Provide the (X, Y) coordinate of the cell's center where the given text is located.  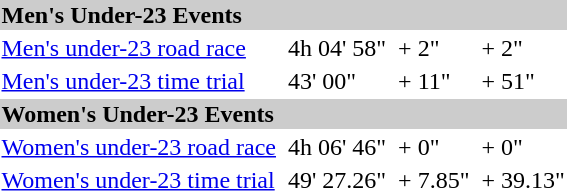
+ 51" (523, 81)
Men's under-23 time trial (138, 81)
Women's Under-23 Events (283, 114)
Men's under-23 road race (138, 48)
+ 11" (434, 81)
4h 06' 46" (336, 147)
43' 00" (336, 81)
4h 04' 58" (336, 48)
Men's Under-23 Events (283, 15)
Women's under-23 road race (138, 147)
